Detect which cell encompasses the target text, then output its [x, y] center coordinate. 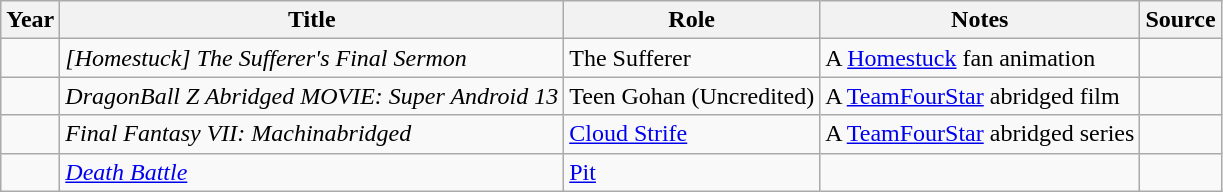
Cloud Strife [692, 134]
Pit [692, 172]
Role [692, 20]
DragonBall Z Abridged MOVIE: Super Android 13 [312, 96]
The Sufferer [692, 58]
[Homestuck] The Sufferer's Final Sermon [312, 58]
A TeamFourStar abridged series [980, 134]
Title [312, 20]
Year [30, 20]
Death Battle [312, 172]
Teen Gohan (Uncredited) [692, 96]
Final Fantasy VII: Machinabridged [312, 134]
Source [1180, 20]
A TeamFourStar abridged film [980, 96]
A Homestuck fan animation [980, 58]
Notes [980, 20]
